Output the [x, y] coordinate of the center of the cell containing the given text.  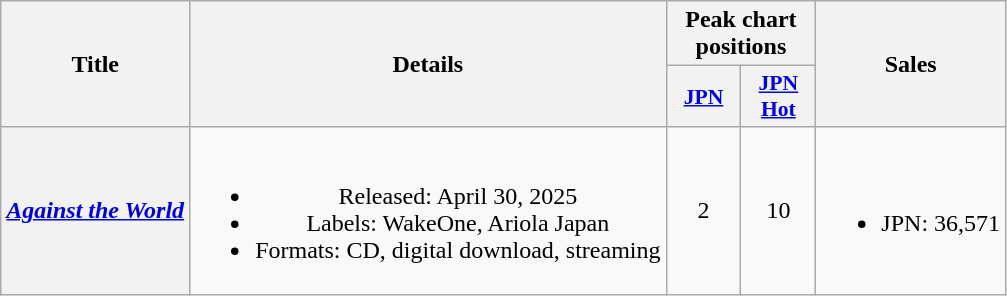
Details [428, 64]
JPN [704, 96]
2 [704, 210]
JPN: 36,571 [911, 210]
10 [778, 210]
Sales [911, 64]
JPNHot [778, 96]
Title [96, 64]
Released: April 30, 2025Labels: WakeOne, Ariola JapanFormats: CD, digital download, streaming [428, 210]
Peak chart positions [741, 34]
Against the World [96, 210]
